Find where the given text appears and provide that cell's center as (x, y) coordinate. 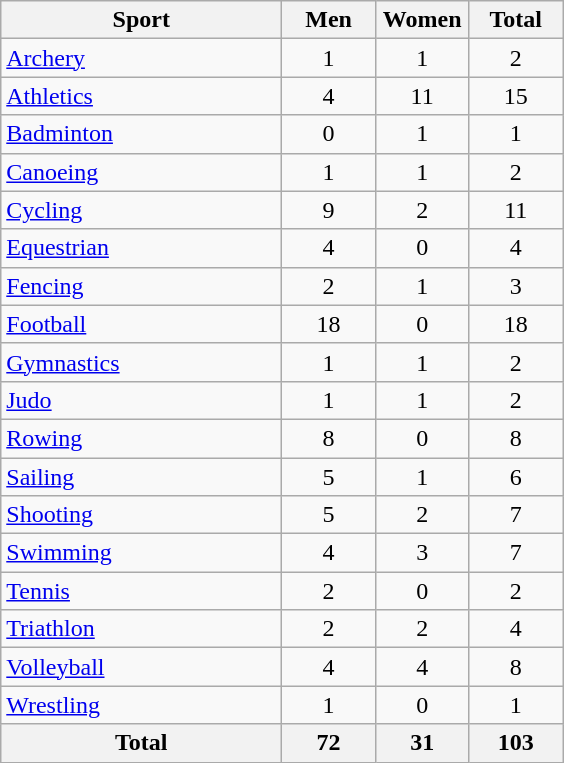
Shooting (142, 515)
Tennis (142, 591)
Volleyball (142, 667)
Rowing (142, 438)
Men (329, 20)
Swimming (142, 553)
Triathlon (142, 629)
Gymnastics (142, 362)
15 (516, 96)
Sailing (142, 477)
Equestrian (142, 248)
Badminton (142, 134)
9 (329, 210)
6 (516, 477)
Wrestling (142, 705)
Cycling (142, 210)
103 (516, 743)
Sport (142, 20)
31 (422, 743)
Football (142, 324)
Canoeing (142, 172)
Athletics (142, 96)
Women (422, 20)
Judo (142, 400)
72 (329, 743)
Archery (142, 58)
Fencing (142, 286)
